For the text-containing cell, return its midpoint in [x, y] coordinate format. 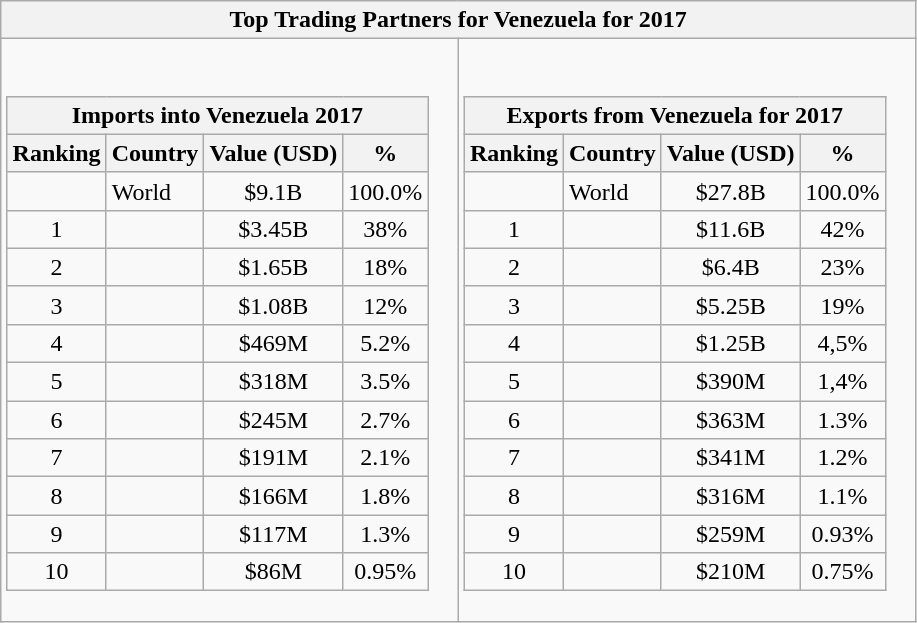
$469M [274, 343]
$5.25B [730, 305]
12% [386, 305]
5.2% [386, 343]
$316M [730, 496]
$318M [274, 382]
$1.65B [274, 267]
4,5% [842, 343]
$9.1B [274, 191]
$6.4B [730, 267]
2.1% [386, 458]
$86M [274, 572]
$259M [730, 534]
1.8% [386, 496]
$27.8B [730, 191]
$166M [274, 496]
0.93% [842, 534]
42% [842, 229]
Exports from Venezuela for 2017 [674, 115]
1,4% [842, 382]
$210M [730, 572]
$1.25B [730, 343]
38% [386, 229]
2.7% [386, 420]
1.2% [842, 458]
$363M [730, 420]
19% [842, 305]
$341M [730, 458]
$245M [274, 420]
18% [386, 267]
$117M [274, 534]
1.1% [842, 496]
$191M [274, 458]
23% [842, 267]
$11.6B [730, 229]
3.5% [386, 382]
$390M [730, 382]
Imports into Venezuela 2017 [218, 115]
0.75% [842, 572]
Top Trading Partners for Venezuela for 2017 [458, 20]
$3.45B [274, 229]
$1.08B [274, 305]
0.95% [386, 572]
